Search for the cell housing the specified text and yield its (X, Y) center coordinate. 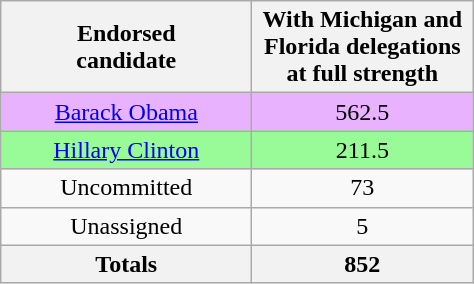
Uncommitted (126, 188)
Hillary Clinton (126, 150)
562.5 (362, 112)
Endorsedcandidate (126, 47)
Unassigned (126, 226)
73 (362, 188)
5 (362, 226)
211.5 (362, 150)
Barack Obama (126, 112)
Totals (126, 264)
852 (362, 264)
With Michigan and Florida delegations at full strength (362, 47)
